Provide the [x, y] coordinate of the cell's center where the given text is located.  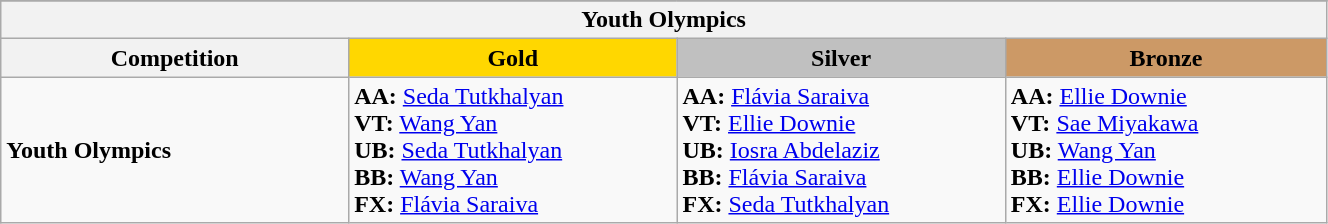
AA: Seda Tutkhalyan VT: Wang Yan UB: Seda Tutkhalyan BB: Wang Yan FX: Flávia Saraiva [513, 150]
Silver [841, 58]
AA: Ellie Downie VT: Sae Miyakawa UB: Wang Yan BB: Ellie Downie FX: Ellie Downie [1166, 150]
AA: Flávia Saraiva VT: Ellie Downie UB: Iosra Abdelaziz BB: Flávia Saraiva FX: Seda Tutkhalyan [841, 150]
Competition [175, 58]
Gold [513, 58]
Bronze [1166, 58]
